Find where the given text appears and provide that cell's center as [X, Y] coordinate. 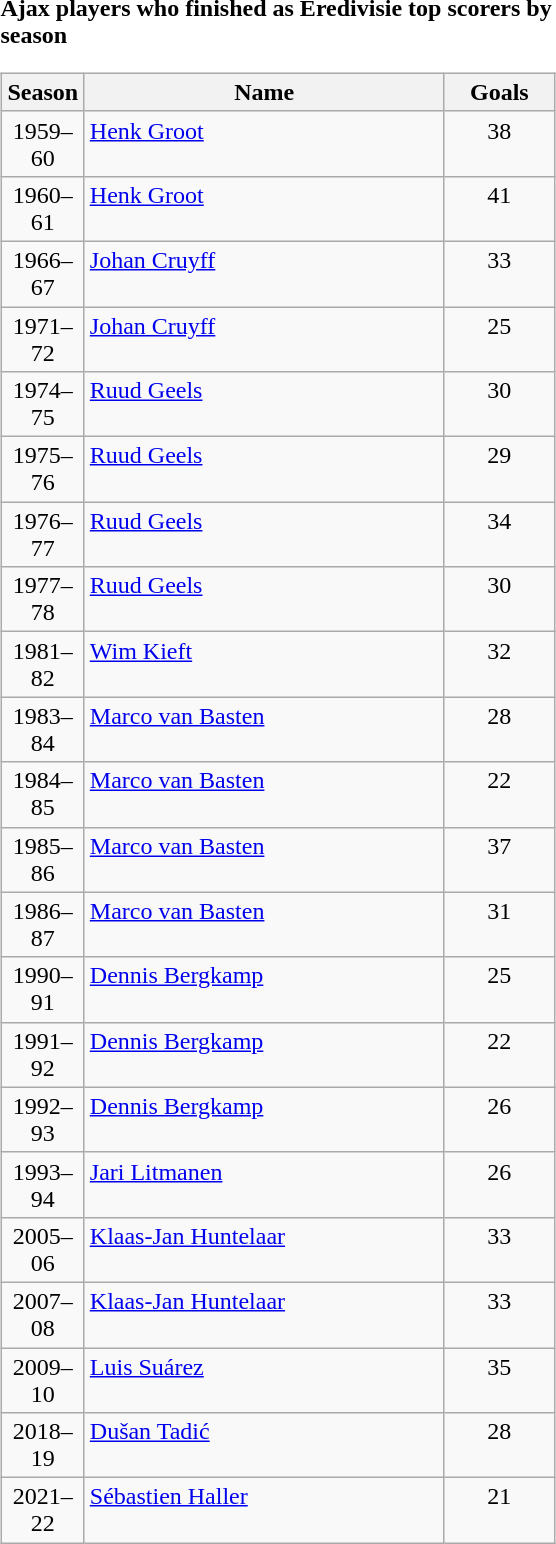
1986–87 [42, 924]
Sébastien Haller [264, 1510]
1992–93 [42, 1120]
31 [500, 924]
35 [500, 1380]
Dušan Tadić [264, 1446]
1976–77 [42, 534]
2018–19 [42, 1446]
38 [500, 144]
41 [500, 208]
1971–72 [42, 338]
Wim Kieft [264, 664]
21 [500, 1510]
2007–08 [42, 1314]
Name [264, 92]
1981–82 [42, 664]
29 [500, 470]
1974–75 [42, 404]
1959–60 [42, 144]
1984–85 [42, 794]
1975–76 [42, 470]
1983–84 [42, 730]
1993–94 [42, 1184]
1991–92 [42, 1054]
1966–67 [42, 274]
37 [500, 860]
Goals [500, 92]
Season [42, 92]
Jari Litmanen [264, 1184]
32 [500, 664]
1990–91 [42, 990]
1977–78 [42, 600]
2005–06 [42, 1250]
34 [500, 534]
Luis Suárez [264, 1380]
1985–86 [42, 860]
2009–10 [42, 1380]
1960–61 [42, 208]
2021–22 [42, 1510]
